Scan for the cell matching the given text and deliver its [X, Y] coordinate at center. 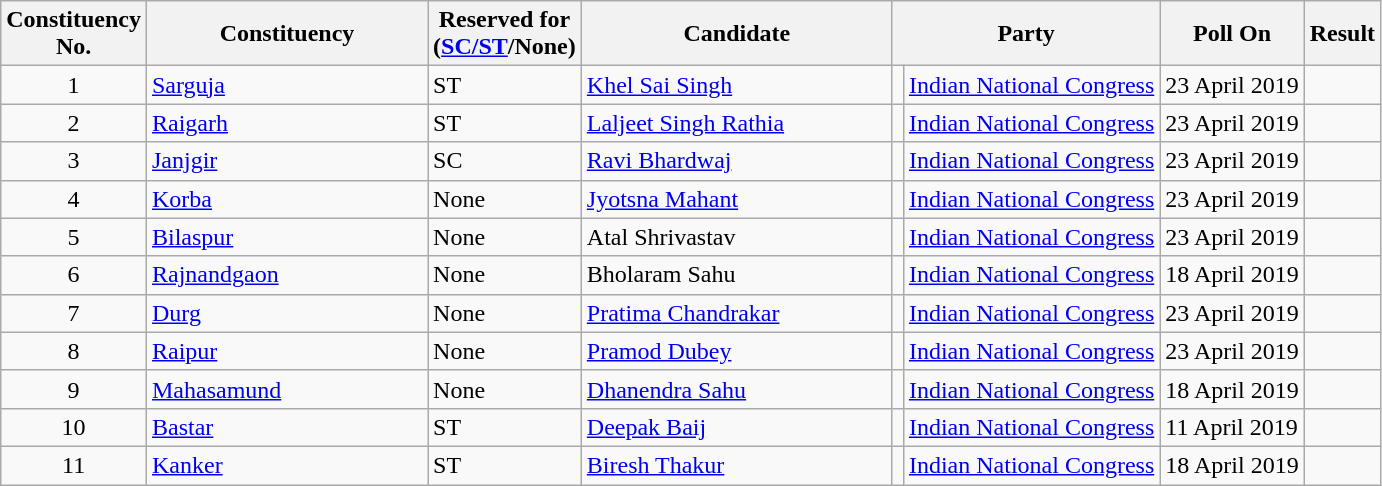
Raigarh [286, 123]
Constituency No. [74, 34]
Raipur [286, 351]
Bastar [286, 427]
Mahasamund [286, 389]
Jyotsna Mahant [736, 199]
Ravi Bhardwaj [736, 161]
Pratima Chandrakar [736, 313]
Bilaspur [286, 237]
6 [74, 275]
Durg [286, 313]
Pramod Dubey [736, 351]
Bholaram Sahu [736, 275]
Constituency [286, 34]
3 [74, 161]
Deepak Baij [736, 427]
4 [74, 199]
Dhanendra Sahu [736, 389]
11 April 2019 [1232, 427]
Candidate [736, 34]
9 [74, 389]
7 [74, 313]
Rajnandgaon [286, 275]
Janjgir [286, 161]
Sarguja [286, 85]
10 [74, 427]
5 [74, 237]
Laljeet Singh Rathia [736, 123]
Poll On [1232, 34]
8 [74, 351]
Party [1026, 34]
1 [74, 85]
SC [505, 161]
Biresh Thakur [736, 465]
Kanker [286, 465]
Atal Shrivastav [736, 237]
Khel Sai Singh [736, 85]
Reserved for(SC/ST/None) [505, 34]
2 [74, 123]
Result [1342, 34]
Korba [286, 199]
11 [74, 465]
